For the text-containing cell, return its midpoint in (x, y) coordinate format. 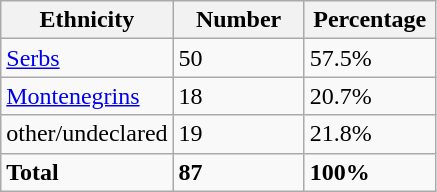
19 (238, 134)
Ethnicity (87, 20)
20.7% (370, 96)
Percentage (370, 20)
Number (238, 20)
50 (238, 58)
100% (370, 172)
21.8% (370, 134)
Total (87, 172)
18 (238, 96)
Serbs (87, 58)
other/undeclared (87, 134)
57.5% (370, 58)
Montenegrins (87, 96)
87 (238, 172)
